Pinpoint the cell where the given text exists, returning its [X, Y] midpoint coordinate. 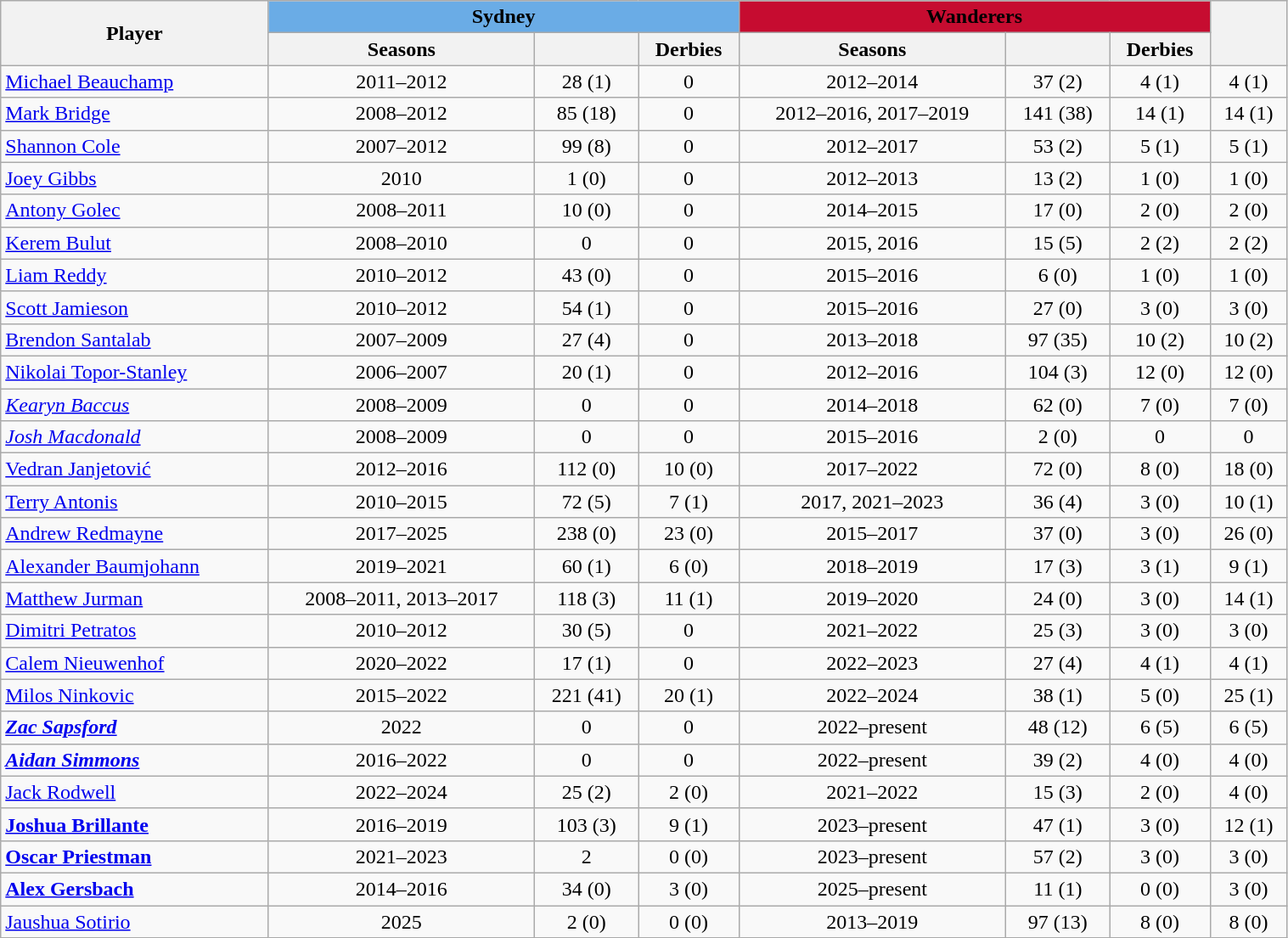
Alex Gersbach [134, 889]
13 (2) [1058, 178]
Nikolai Topor-Stanley [134, 372]
Matthew Jurman [134, 598]
57 (2) [1058, 857]
221 (41) [587, 695]
48 (12) [1058, 727]
Shannon Cole [134, 146]
99 (8) [587, 146]
Terry Antonis [134, 502]
25 (3) [1058, 631]
103 (3) [587, 824]
17 (3) [1058, 566]
2013–2019 [873, 921]
2019–2021 [401, 566]
37 (0) [1058, 534]
43 (0) [587, 275]
2010–2015 [401, 502]
27 (0) [1058, 307]
Oscar Priestman [134, 857]
238 (0) [587, 534]
2011–2012 [401, 81]
37 (2) [1058, 81]
18 (0) [1248, 469]
2012–2013 [873, 178]
17 (0) [1058, 211]
2015–2017 [873, 534]
2022 [401, 727]
Josh Macdonald [134, 437]
Dimitri Petratos [134, 631]
23 (0) [689, 534]
53 (2) [1058, 146]
118 (3) [587, 598]
2007–2012 [401, 146]
2014–2015 [873, 211]
2021–2023 [401, 857]
Michael Beauchamp [134, 81]
Sydney [503, 17]
Calem Nieuwenhof [134, 663]
141 (38) [1058, 114]
85 (18) [587, 114]
2025 [401, 921]
2008–2011, 2013–2017 [401, 598]
38 (1) [1058, 695]
2019–2020 [873, 598]
Jaushua Sotirio [134, 921]
2012–2014 [873, 81]
60 (1) [587, 566]
2012–2017 [873, 146]
Alexander Baumjohann [134, 566]
72 (5) [587, 502]
Mark Bridge [134, 114]
112 (0) [587, 469]
2007–2009 [401, 340]
2008–2011 [401, 211]
2 [587, 857]
2017–2025 [401, 534]
2008–2012 [401, 114]
28 (1) [587, 81]
Scott Jamieson [134, 307]
Player [134, 33]
Jack Rodwell [134, 792]
2025–present [873, 889]
2010 [401, 178]
36 (4) [1058, 502]
Liam Reddy [134, 275]
2015–2022 [401, 695]
Milos Ninkovic [134, 695]
15 (5) [1058, 243]
17 (1) [587, 663]
Joshua Brillante [134, 824]
2018–2019 [873, 566]
Kearyn Baccus [134, 405]
2014–2016 [401, 889]
47 (1) [1058, 824]
2015, 2016 [873, 243]
25 (2) [587, 792]
2012–2016, 2017–2019 [873, 114]
5 (0) [1160, 695]
7 (1) [689, 502]
26 (0) [1248, 534]
2013–2018 [873, 340]
15 (3) [1058, 792]
3 (1) [1160, 566]
12 (1) [1248, 824]
54 (1) [587, 307]
2017, 2021–2023 [873, 502]
2016–2022 [401, 760]
97 (35) [1058, 340]
39 (2) [1058, 760]
Brendon Santalab [134, 340]
Antony Golec [134, 211]
Joey Gibbs [134, 178]
2022–2023 [873, 663]
24 (0) [1058, 598]
2014–2018 [873, 405]
30 (5) [587, 631]
Wanderers [975, 17]
Aidan Simmons [134, 760]
Andrew Redmayne [134, 534]
Kerem Bulut [134, 243]
104 (3) [1058, 372]
2006–2007 [401, 372]
34 (0) [587, 889]
2017–2022 [873, 469]
2020–2022 [401, 663]
Vedran Janjetović [134, 469]
Zac Sapsford [134, 727]
10 (1) [1248, 502]
62 (0) [1058, 405]
72 (0) [1058, 469]
2016–2019 [401, 824]
97 (13) [1058, 921]
25 (1) [1248, 695]
2008–2010 [401, 243]
